Detect which cell encompasses the target text, then output its (X, Y) center coordinate. 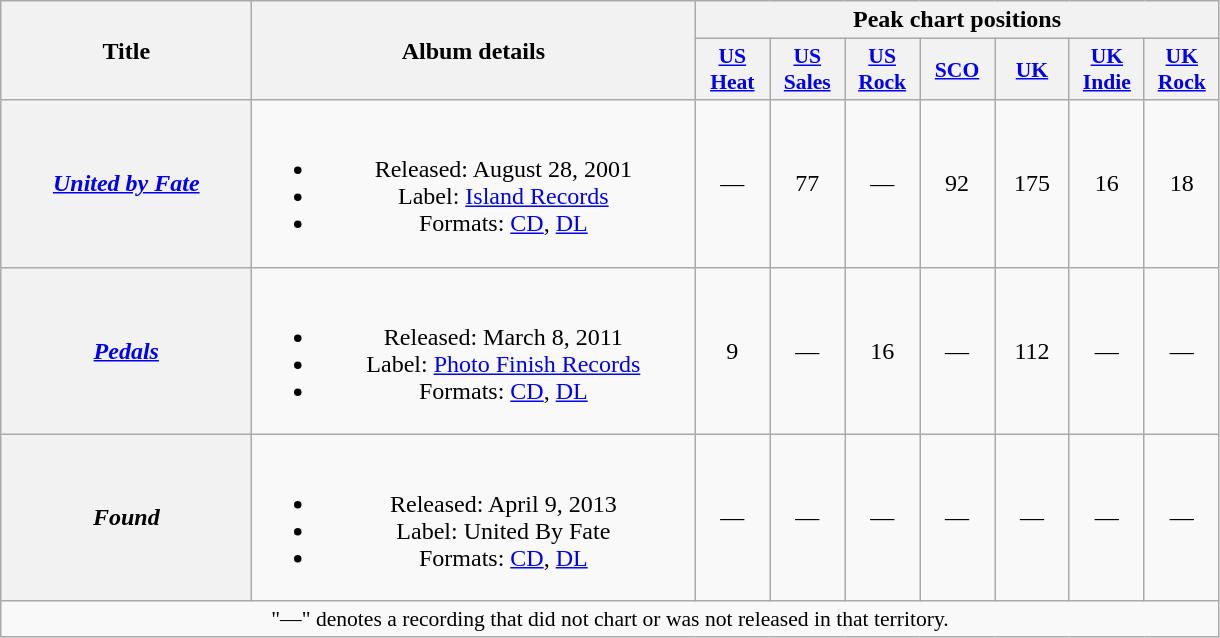
USRock (882, 70)
UKIndie (1106, 70)
Album details (474, 50)
Released: August 28, 2001Label: Island RecordsFormats: CD, DL (474, 184)
USHeat (732, 70)
USSales (808, 70)
77 (808, 184)
18 (1182, 184)
United by Fate (126, 184)
Found (126, 518)
Peak chart positions (957, 20)
92 (958, 184)
175 (1032, 184)
Pedals (126, 350)
SCO (958, 70)
112 (1032, 350)
9 (732, 350)
UKRock (1182, 70)
Released: March 8, 2011Label: Photo Finish RecordsFormats: CD, DL (474, 350)
Title (126, 50)
"—" denotes a recording that did not chart or was not released in that territory. (610, 619)
Released: April 9, 2013Label: United By FateFormats: CD, DL (474, 518)
UK (1032, 70)
